Detect which cell encompasses the target text, then output its (X, Y) center coordinate. 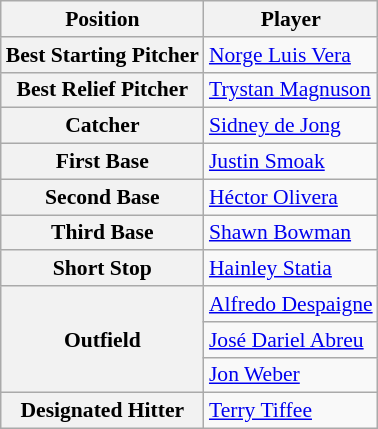
Trystan Magnuson (291, 90)
Short Stop (102, 269)
Norge Luis Vera (291, 55)
Sidney de Jong (291, 126)
Player (291, 19)
Jon Weber (291, 375)
José Dariel Abreu (291, 340)
Outfield (102, 340)
Shawn Bowman (291, 233)
Second Base (102, 197)
First Base (102, 162)
Héctor Olivera (291, 197)
Catcher (102, 126)
Terry Tiffee (291, 411)
Best Starting Pitcher (102, 55)
Designated Hitter (102, 411)
Alfredo Despaigne (291, 304)
Hainley Statia (291, 269)
Best Relief Pitcher (102, 90)
Third Base (102, 233)
Justin Smoak (291, 162)
Position (102, 19)
